Locate the cell with the specified text and output its [X, Y] center coordinate. 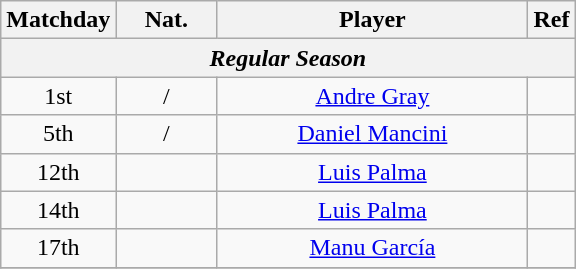
12th [58, 172]
Manu García [372, 248]
14th [58, 210]
Regular Season [288, 58]
Ref [552, 20]
17th [58, 248]
1st [58, 96]
Nat. [166, 20]
5th [58, 134]
Daniel Mancini [372, 134]
Andre Gray [372, 96]
Player [372, 20]
Matchday [58, 20]
